Return (x, y) of the center of cell containing provided text 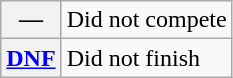
— (31, 20)
DNF (31, 58)
Did not compete (146, 20)
Did not finish (146, 58)
